Provide the (x, y) coordinate of the cell's center where the given text is located.  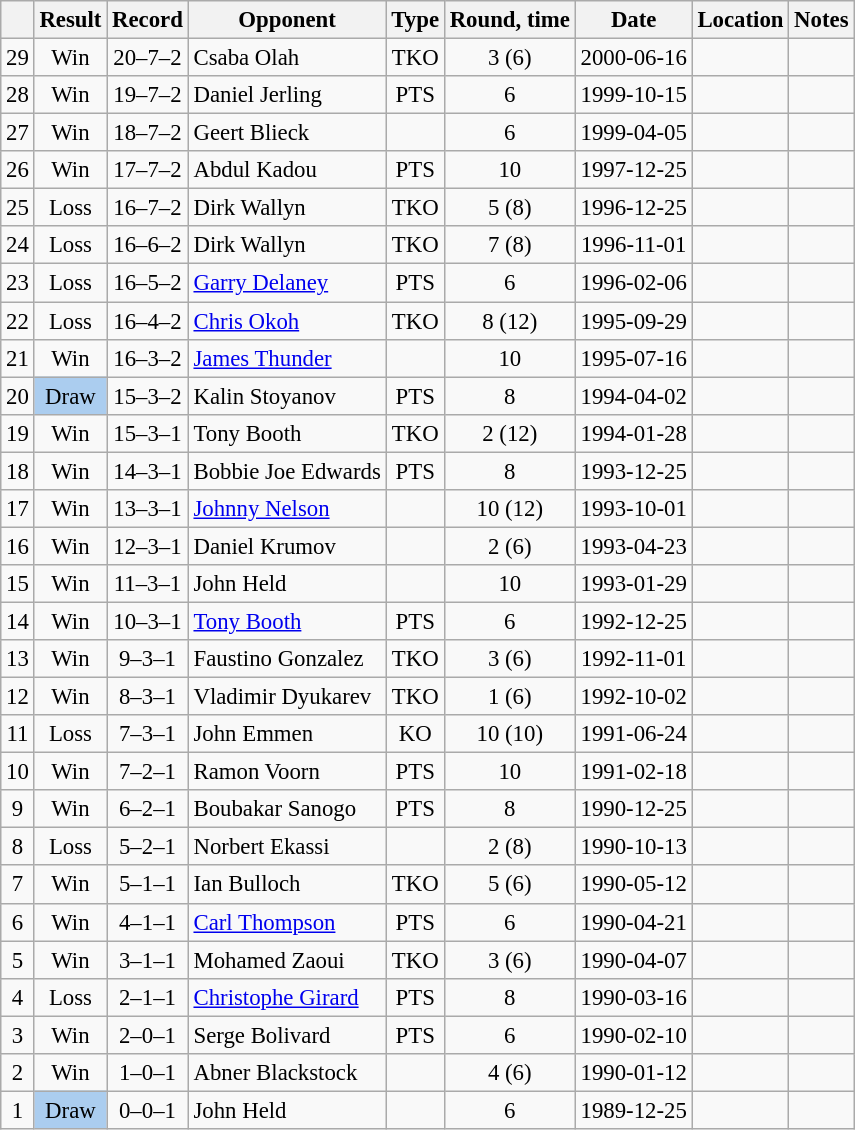
John Emmen (287, 734)
12–3–1 (148, 546)
Christophe Girard (287, 997)
3 (18, 1035)
11 (18, 734)
Round, time (510, 20)
Ramon Voorn (287, 772)
1990-10-13 (634, 847)
1992-10-02 (634, 697)
Boubakar Sanogo (287, 809)
10 (10) (510, 734)
1991-06-24 (634, 734)
27 (18, 133)
Date (634, 20)
1989-12-25 (634, 1110)
1992-11-01 (634, 659)
28 (18, 95)
18 (18, 471)
14 (18, 621)
1991-02-18 (634, 772)
Garry Delaney (287, 283)
Johnny Nelson (287, 509)
1 (18, 1110)
10 (12) (510, 509)
1994-01-28 (634, 433)
5 (8) (510, 208)
10–3–1 (148, 621)
21 (18, 358)
17–7–2 (148, 170)
Geert Blieck (287, 133)
2 (6) (510, 546)
6–2–1 (148, 809)
Type (415, 20)
1993-04-23 (634, 546)
2–1–1 (148, 997)
1990-04-21 (634, 922)
19–7–2 (148, 95)
0–0–1 (148, 1110)
1993-10-01 (634, 509)
16 (18, 546)
15 (18, 584)
Location (740, 20)
Bobbie Joe Edwards (287, 471)
5 (6) (510, 885)
7–3–1 (148, 734)
2000-06-16 (634, 58)
2 (12) (510, 433)
1990-02-10 (634, 1035)
Abdul Kadou (287, 170)
16–3–2 (148, 358)
Csaba Olah (287, 58)
26 (18, 170)
1990-01-12 (634, 1073)
Vladimir Dyukarev (287, 697)
Opponent (287, 20)
5 (18, 960)
Kalin Stoyanov (287, 396)
23 (18, 283)
Serge Bolivard (287, 1035)
18–7–2 (148, 133)
20 (18, 396)
Faustino Gonzalez (287, 659)
16–5–2 (148, 283)
Abner Blackstock (287, 1073)
1997-12-25 (634, 170)
1993-01-29 (634, 584)
20–7–2 (148, 58)
2 (8) (510, 847)
1990-05-12 (634, 885)
1999-10-15 (634, 95)
1996-12-25 (634, 208)
1995-07-16 (634, 358)
1–0–1 (148, 1073)
1 (6) (510, 697)
15–3–2 (148, 396)
1999-04-05 (634, 133)
1996-11-01 (634, 245)
13 (18, 659)
7 (8) (510, 245)
16–7–2 (148, 208)
Mohamed Zaoui (287, 960)
9 (18, 809)
Carl Thompson (287, 922)
James Thunder (287, 358)
13–3–1 (148, 509)
1990-04-07 (634, 960)
1994-04-02 (634, 396)
4–1–1 (148, 922)
5–2–1 (148, 847)
1995-09-29 (634, 321)
17 (18, 509)
3–1–1 (148, 960)
1992-12-25 (634, 621)
16–6–2 (148, 245)
1993-12-25 (634, 471)
Ian Bulloch (287, 885)
KO (415, 734)
4 (18, 997)
29 (18, 58)
8–3–1 (148, 697)
22 (18, 321)
25 (18, 208)
Notes (822, 20)
11–3–1 (148, 584)
24 (18, 245)
7–2–1 (148, 772)
14–3–1 (148, 471)
Daniel Jerling (287, 95)
4 (6) (510, 1073)
12 (18, 697)
9–3–1 (148, 659)
19 (18, 433)
16–4–2 (148, 321)
Record (148, 20)
1996-02-06 (634, 283)
Norbert Ekassi (287, 847)
1990-03-16 (634, 997)
Result (70, 20)
Daniel Krumov (287, 546)
15–3–1 (148, 433)
Chris Okoh (287, 321)
1990-12-25 (634, 809)
7 (18, 885)
5–1–1 (148, 885)
2–0–1 (148, 1035)
2 (18, 1073)
8 (12) (510, 321)
